Search for the cell housing the specified text and yield its (X, Y) center coordinate. 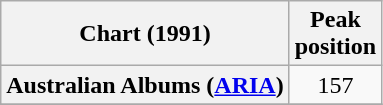
Australian Albums (ARIA) (145, 85)
Chart (1991) (145, 34)
157 (335, 85)
Peakposition (335, 34)
